Pinpoint the cell where the given text exists, returning its [x, y] midpoint coordinate. 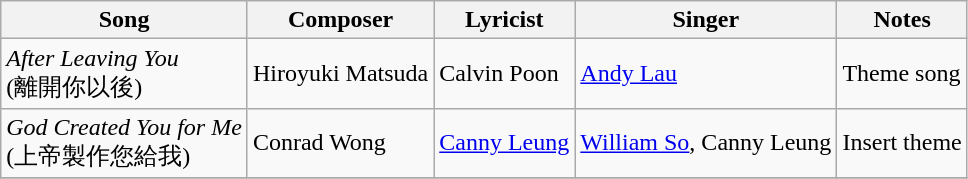
Composer [340, 20]
Conrad Wong [340, 143]
God Created You for Me(上帝製作您給我) [124, 143]
Canny Leung [504, 143]
Hiroyuki Matsuda [340, 74]
Song [124, 20]
Calvin Poon [504, 74]
William So, Canny Leung [706, 143]
Lyricist [504, 20]
Theme song [902, 74]
After Leaving You(離開你以後) [124, 74]
Andy Lau [706, 74]
Singer [706, 20]
Notes [902, 20]
Insert theme [902, 143]
